Identify which cell holds the provided text, then report its (X, Y) central coordinate. 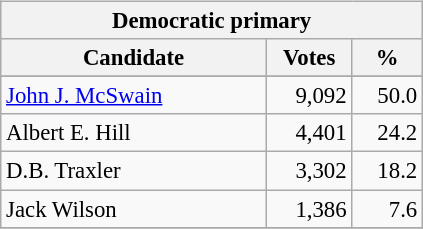
Candidate (134, 58)
Democratic primary (212, 21)
Albert E. Hill (134, 133)
1,386 (309, 209)
Votes (309, 58)
50.0 (388, 96)
Jack Wilson (134, 209)
4,401 (309, 133)
18.2 (388, 171)
D.B. Traxler (134, 171)
7.6 (388, 209)
24.2 (388, 133)
% (388, 58)
John J. McSwain (134, 96)
9,092 (309, 96)
3,302 (309, 171)
